Scan for the cell matching the given text and deliver its (X, Y) coordinate at center. 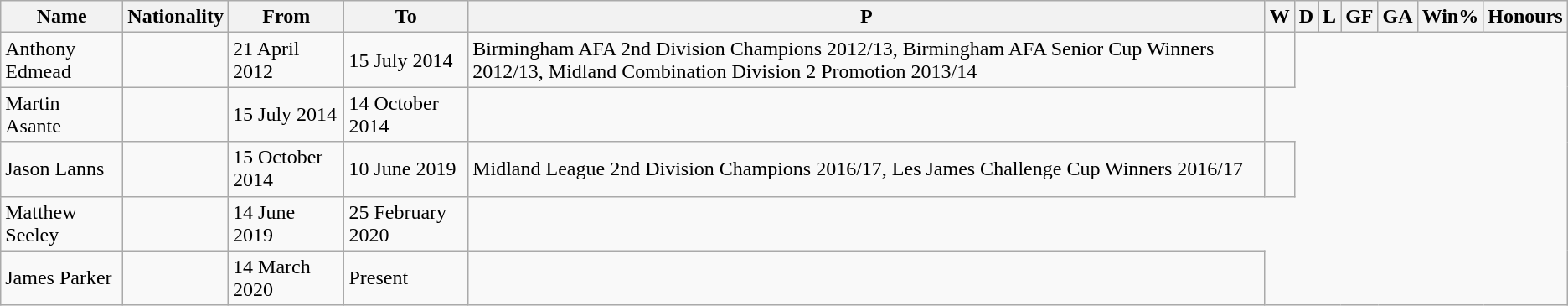
Matthew Seeley (62, 223)
Martin Asante (62, 114)
James Parker (62, 278)
25 February 2020 (406, 223)
14 October 2014 (406, 114)
14 June 2019 (286, 223)
Nationality (176, 17)
GA (1397, 17)
10 June 2019 (406, 169)
15 October 2014 (286, 169)
L (1330, 17)
Birmingham AFA 2nd Division Champions 2012/13, Birmingham AFA Senior Cup Winners 2012/13, Midland Combination Division 2 Promotion 2013/14 (866, 60)
Present (406, 278)
D (1306, 17)
W (1280, 17)
To (406, 17)
Name (62, 17)
From (286, 17)
Midland League 2nd Division Champions 2016/17, Les James Challenge Cup Winners 2016/17 (866, 169)
GF (1359, 17)
Win% (1451, 17)
Jason Lanns (62, 169)
21 April 2012 (286, 60)
Honours (1525, 17)
P (866, 17)
14 March 2020 (286, 278)
Anthony Edmead (62, 60)
